Return the [X, Y] coordinate for the center point of the cell that contains the specified text.  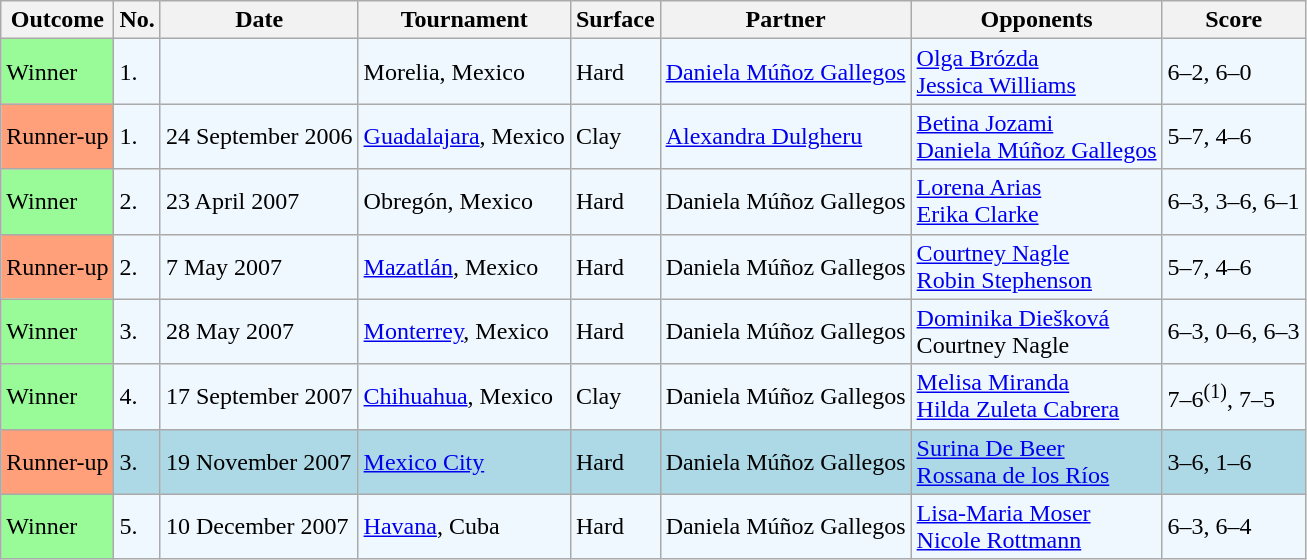
6–2, 6–0 [1234, 72]
Betina Jozami Daniela Múñoz Gallegos [1036, 136]
Outcome [58, 20]
No. [137, 20]
Chihuahua, Mexico [464, 396]
4. [137, 396]
28 May 2007 [259, 332]
Lorena Arias Erika Clarke [1036, 202]
6–3, 3–6, 6–1 [1234, 202]
Courtney Nagle Robin Stephenson [1036, 266]
Obregón, Mexico [464, 202]
Mexico City [464, 462]
19 November 2007 [259, 462]
Lisa-Maria Moser Nicole Rottmann [1036, 526]
5. [137, 526]
24 September 2006 [259, 136]
Partner [786, 20]
6–3, 6–4 [1234, 526]
Havana, Cuba [464, 526]
23 April 2007 [259, 202]
Tournament [464, 20]
Olga Brózda Jessica Williams [1036, 72]
7–6(1), 7–5 [1234, 396]
Surina De Beer Rossana de los Ríos [1036, 462]
7 May 2007 [259, 266]
10 December 2007 [259, 526]
Date [259, 20]
Mazatlán, Mexico [464, 266]
Surface [615, 20]
Score [1234, 20]
17 September 2007 [259, 396]
Dominika Diešková Courtney Nagle [1036, 332]
Monterrey, Mexico [464, 332]
6–3, 0–6, 6–3 [1234, 332]
Guadalajara, Mexico [464, 136]
Alexandra Dulgheru [786, 136]
Opponents [1036, 20]
3–6, 1–6 [1234, 462]
Morelia, Mexico [464, 72]
Melisa Miranda Hilda Zuleta Cabrera [1036, 396]
